Pinpoint the cell where the given text exists, returning its (x, y) midpoint coordinate. 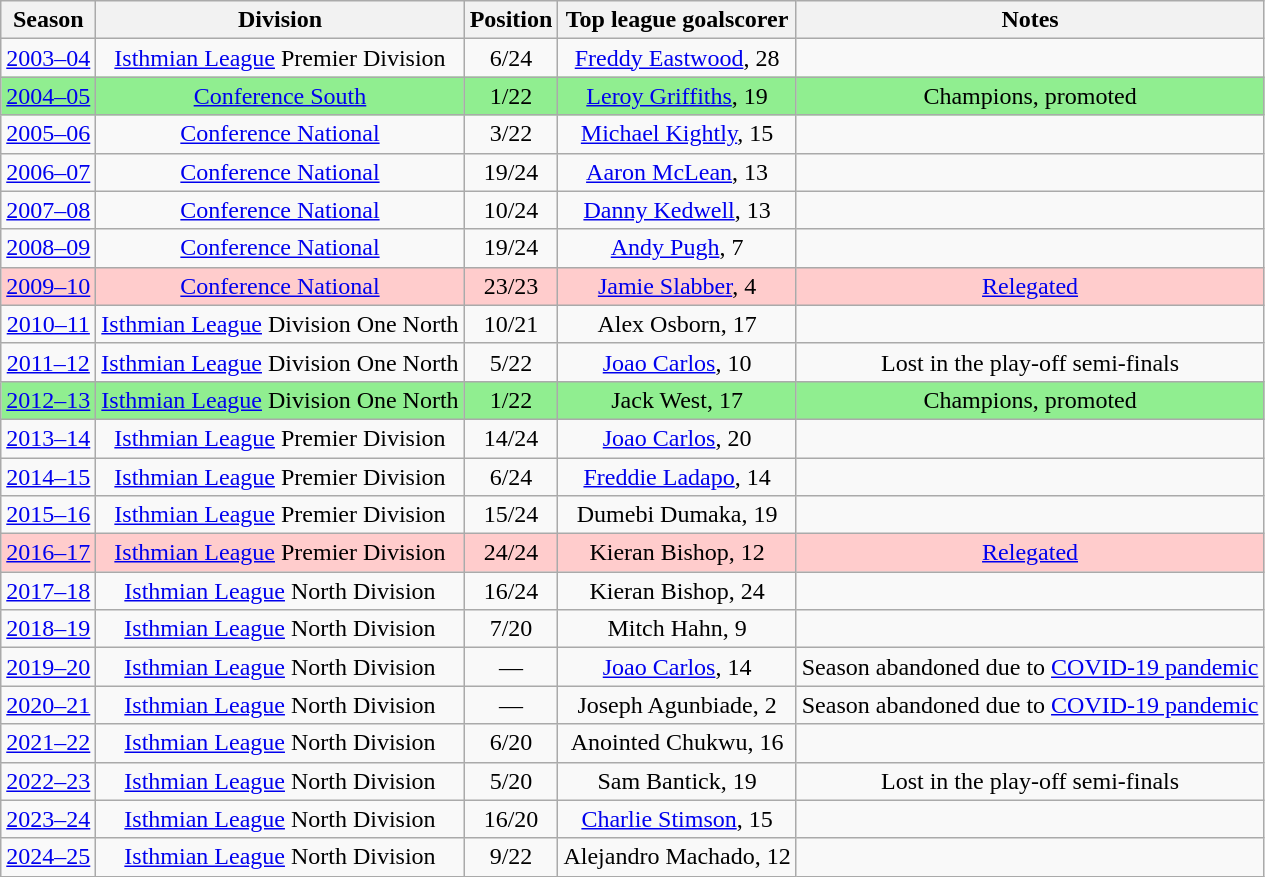
2010–11 (48, 324)
Division (280, 20)
2007–08 (48, 210)
2011–12 (48, 362)
Aaron McLean, 13 (677, 172)
2023–24 (48, 819)
2018–19 (48, 629)
3/22 (511, 134)
Top league goalscorer (677, 20)
Alex Osborn, 17 (677, 324)
2012–13 (48, 400)
2022–23 (48, 781)
Mitch Hahn, 9 (677, 629)
Danny Kedwell, 13 (677, 210)
Charlie Stimson, 15 (677, 819)
10/24 (511, 210)
Freddy Eastwood, 28 (677, 58)
Joao Carlos, 10 (677, 362)
Jamie Slabber, 4 (677, 286)
Jack West, 17 (677, 400)
2017–18 (48, 591)
Kieran Bishop, 12 (677, 553)
2009–10 (48, 286)
Michael Kightly, 15 (677, 134)
16/20 (511, 819)
Anointed Chukwu, 16 (677, 743)
Notes (1030, 20)
Sam Bantick, 19 (677, 781)
2005–06 (48, 134)
2004–05 (48, 96)
16/24 (511, 591)
2014–15 (48, 477)
2021–22 (48, 743)
Andy Pugh, 7 (677, 248)
2020–21 (48, 705)
Leroy Griffiths, 19 (677, 96)
Joao Carlos, 20 (677, 438)
14/24 (511, 438)
Position (511, 20)
23/23 (511, 286)
Conference South (280, 96)
Kieran Bishop, 24 (677, 591)
Alejandro Machado, 12 (677, 857)
2019–20 (48, 667)
Joao Carlos, 14 (677, 667)
Season (48, 20)
Freddie Ladapo, 14 (677, 477)
2013–14 (48, 438)
5/20 (511, 781)
2024–25 (48, 857)
7/20 (511, 629)
24/24 (511, 553)
2008–09 (48, 248)
15/24 (511, 515)
9/22 (511, 857)
2003–04 (48, 58)
2015–16 (48, 515)
2006–07 (48, 172)
6/20 (511, 743)
10/21 (511, 324)
Joseph Agunbiade, 2 (677, 705)
Dumebi Dumaka, 19 (677, 515)
5/22 (511, 362)
2016–17 (48, 553)
